Pinpoint the cell where the given text exists, returning its [x, y] midpoint coordinate. 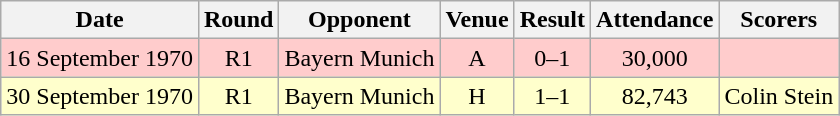
Round [238, 20]
1–1 [552, 96]
H [477, 96]
Scorers [779, 20]
30 September 1970 [100, 96]
Attendance [655, 20]
A [477, 58]
82,743 [655, 96]
Result [552, 20]
0–1 [552, 58]
Date [100, 20]
Colin Stein [779, 96]
16 September 1970 [100, 58]
30,000 [655, 58]
Opponent [360, 20]
Venue [477, 20]
